Capture the cell that displays the provided text and extract its (X, Y) central coordinate. 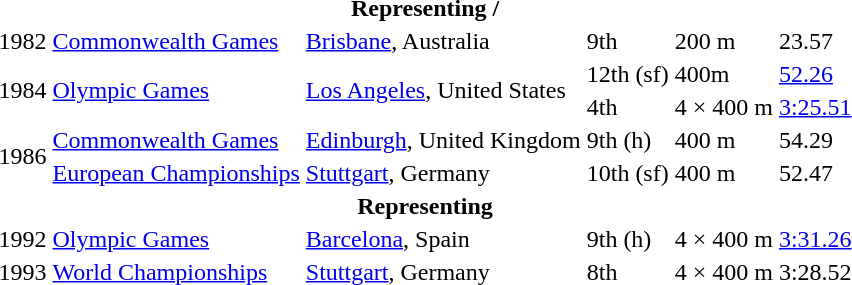
Edinburgh, United Kingdom (443, 140)
400m (724, 74)
12th (sf) (628, 74)
European Championships (176, 173)
Brisbane, Australia (443, 41)
4th (628, 107)
Stuttgart, Germany (443, 173)
Los Angeles, United States (443, 90)
9th (628, 41)
10th (sf) (628, 173)
Barcelona, Spain (443, 239)
200 m (724, 41)
